Pinpoint the cell where the given text exists, returning its (x, y) midpoint coordinate. 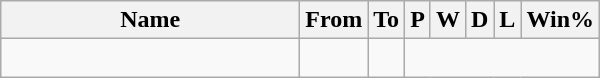
W (448, 20)
To (386, 20)
Win% (560, 20)
D (479, 20)
From (334, 20)
L (508, 20)
Name (150, 20)
P (418, 20)
